Detect which cell encompasses the target text, then output its [x, y] center coordinate. 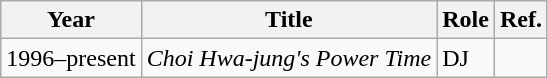
Year [71, 20]
Choi Hwa-jung's Power Time [289, 58]
Role [466, 20]
DJ [466, 58]
Ref. [520, 20]
1996–present [71, 58]
Title [289, 20]
